Return the (x, y) coordinate for the center point of the cell that contains the specified text.  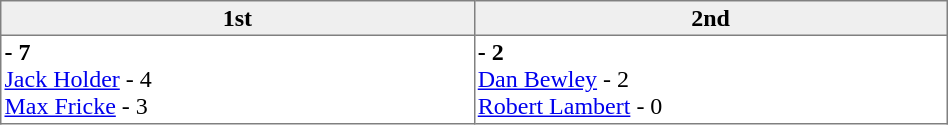
1st (238, 18)
- 2Dan Bewley - 2Robert Lambert - 0 (710, 79)
2nd (710, 18)
- 7Jack Holder - 4Max Fricke - 3 (238, 79)
